Return the (x, y) coordinate for the center point of the cell that contains the specified text.  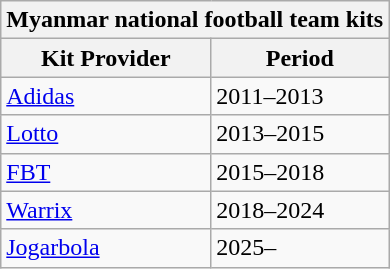
2013–2015 (300, 134)
2011–2013 (300, 96)
Warrix (106, 210)
2025– (300, 248)
Myanmar national football team kits (195, 20)
2018–2024 (300, 210)
FBT (106, 172)
Adidas (106, 96)
Jogarbola (106, 248)
Period (300, 58)
Kit Provider (106, 58)
Lotto (106, 134)
2015–2018 (300, 172)
